Find where the given text appears and provide that cell's center as [X, Y] coordinate. 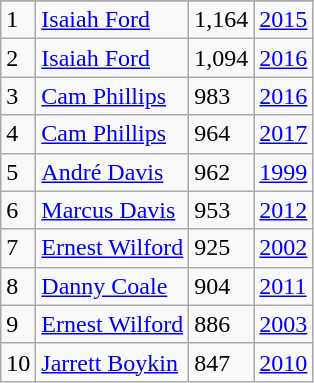
1,164 [222, 20]
9 [18, 324]
983 [222, 96]
847 [222, 362]
2015 [284, 20]
1999 [284, 172]
3 [18, 96]
2017 [284, 134]
1,094 [222, 58]
2002 [284, 248]
904 [222, 286]
886 [222, 324]
5 [18, 172]
925 [222, 248]
2010 [284, 362]
Jarrett Boykin [112, 362]
964 [222, 134]
2003 [284, 324]
953 [222, 210]
Danny Coale [112, 286]
962 [222, 172]
2012 [284, 210]
2011 [284, 286]
7 [18, 248]
André Davis [112, 172]
Marcus Davis [112, 210]
2 [18, 58]
10 [18, 362]
8 [18, 286]
6 [18, 210]
1 [18, 20]
4 [18, 134]
